Output the (x, y) coordinate of the center of the cell containing the given text.  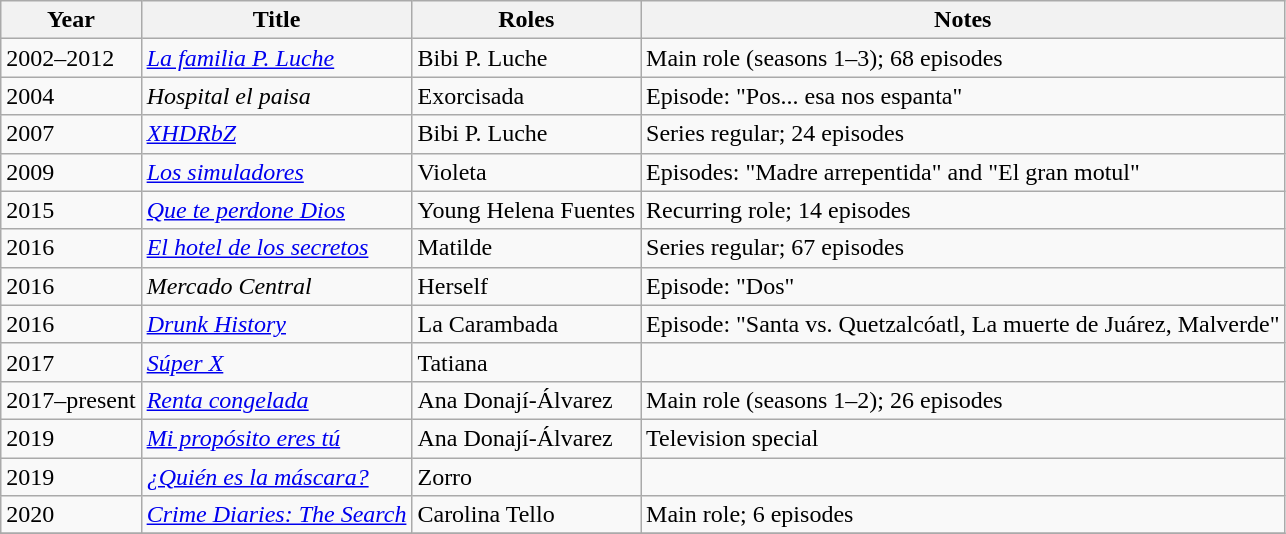
2017 (71, 362)
Year (71, 20)
Main role (seasons 1–2); 26 episodes (963, 400)
Main role; 6 episodes (963, 515)
Mi propósito eres tú (276, 438)
2004 (71, 96)
2015 (71, 210)
Episode: "Dos" (963, 286)
2017–present (71, 400)
La familia P. Luche (276, 58)
Series regular; 67 episodes (963, 248)
Que te perdone Dios (276, 210)
Zorro (526, 477)
Episode: "Santa vs. Quetzalcóatl, La muerte de Juárez, Malverde" (963, 324)
Exorcisada (526, 96)
Notes (963, 20)
Carolina Tello (526, 515)
Tatiana (526, 362)
Roles (526, 20)
Herself (526, 286)
Renta congelada (276, 400)
Los simuladores (276, 172)
Crime Diaries: The Search (276, 515)
Episode: "Pos... esa nos espanta" (963, 96)
XHDRbZ (276, 134)
Violeta (526, 172)
Matilde (526, 248)
La Carambada (526, 324)
Súper X (276, 362)
2020 (71, 515)
Mercado Central (276, 286)
Young Helena Fuentes (526, 210)
2007 (71, 134)
Drunk History (276, 324)
El hotel de los secretos (276, 248)
Series regular; 24 episodes (963, 134)
Recurring role; 14 episodes (963, 210)
Hospital el paisa (276, 96)
¿Quién es la máscara? (276, 477)
Television special (963, 438)
2002–2012 (71, 58)
2009 (71, 172)
Title (276, 20)
Main role (seasons 1–3); 68 episodes (963, 58)
Episodes: "Madre arrepentida" and "El gran motul" (963, 172)
